Output the [x, y] coordinate of the center of the cell containing the given text.  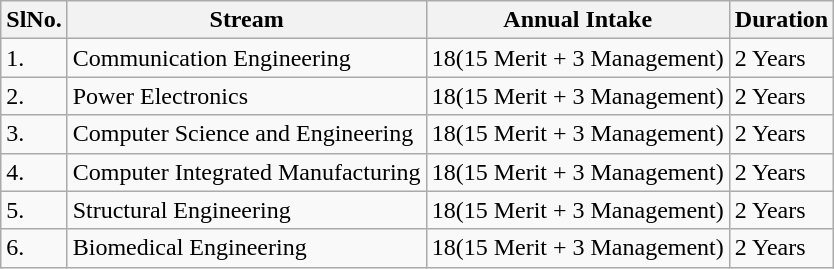
Biomedical Engineering [246, 248]
Structural Engineering [246, 210]
Communication Engineering [246, 58]
Power Electronics [246, 96]
1. [34, 58]
SlNo. [34, 20]
5. [34, 210]
4. [34, 172]
Computer Integrated Manufacturing [246, 172]
Annual Intake [578, 20]
6. [34, 248]
Duration [781, 20]
3. [34, 134]
Stream [246, 20]
Computer Science and Engineering [246, 134]
2. [34, 96]
